Pinpoint the cell where the given text exists, returning its (x, y) midpoint coordinate. 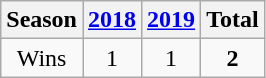
2018 (112, 20)
Total (233, 20)
Wins (42, 58)
Season (42, 20)
2 (233, 58)
2019 (172, 20)
